Pinpoint the cell where the given text exists, returning its [X, Y] midpoint coordinate. 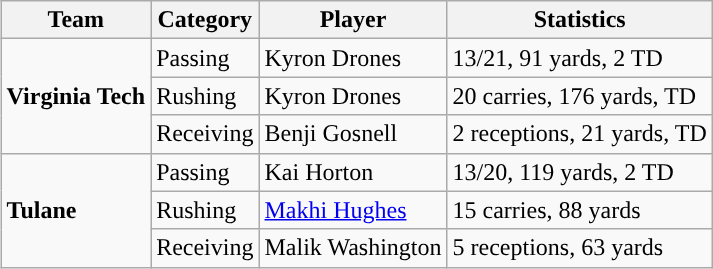
Statistics [580, 20]
15 carries, 88 yards [580, 210]
Tulane [76, 210]
5 receptions, 63 yards [580, 248]
Malik Washington [353, 248]
13/21, 91 yards, 2 TD [580, 58]
Category [205, 20]
Benji Gosnell [353, 134]
20 carries, 176 yards, TD [580, 96]
2 receptions, 21 yards, TD [580, 134]
Player [353, 20]
Makhi Hughes [353, 210]
Team [76, 20]
13/20, 119 yards, 2 TD [580, 172]
Virginia Tech [76, 96]
Kai Horton [353, 172]
